Return [x, y] of the center of cell containing provided text 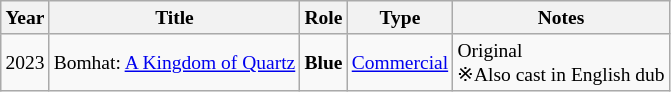
Commercial [400, 62]
Blue [324, 62]
Original※Also cast in English dub [561, 62]
Role [324, 18]
2023 [25, 62]
Bomhat: A Kingdom of Quartz [174, 62]
Type [400, 18]
Notes [561, 18]
Title [174, 18]
Year [25, 18]
